Identify which cell holds the provided text, then report its [x, y] central coordinate. 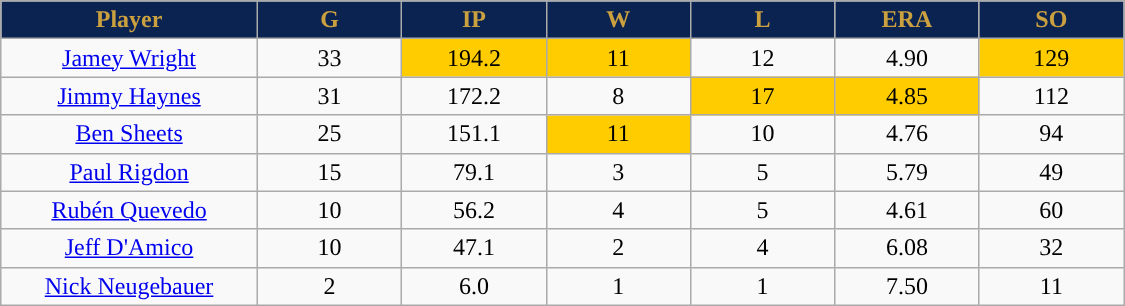
56.2 [474, 210]
33 [329, 58]
47.1 [474, 248]
IP [474, 20]
Jeff D'Amico [130, 248]
5.79 [907, 172]
6.08 [907, 248]
Player [130, 20]
32 [1051, 248]
3 [618, 172]
Jimmy Haynes [130, 96]
7.50 [907, 286]
172.2 [474, 96]
79.1 [474, 172]
ERA [907, 20]
4.61 [907, 210]
15 [329, 172]
112 [1051, 96]
31 [329, 96]
129 [1051, 58]
6.0 [474, 286]
G [329, 20]
12 [762, 58]
4.90 [907, 58]
60 [1051, 210]
L [762, 20]
Nick Neugebauer [130, 286]
SO [1051, 20]
151.1 [474, 134]
4.85 [907, 96]
194.2 [474, 58]
17 [762, 96]
W [618, 20]
Paul Rigdon [130, 172]
Rubén Quevedo [130, 210]
25 [329, 134]
Jamey Wright [130, 58]
94 [1051, 134]
4.76 [907, 134]
Ben Sheets [130, 134]
49 [1051, 172]
8 [618, 96]
